Extract the [x, y] coordinate from the center of the cell holding the provided text.  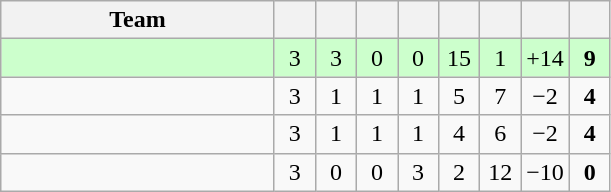
9 [590, 58]
7 [500, 96]
12 [500, 172]
2 [460, 172]
15 [460, 58]
6 [500, 134]
−10 [546, 172]
Team [138, 20]
5 [460, 96]
+14 [546, 58]
